Locate the cell with the specified text and output its (X, Y) center coordinate. 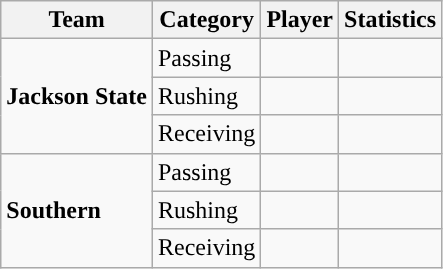
Team (77, 20)
Category (206, 20)
Southern (77, 210)
Statistics (390, 20)
Jackson State (77, 96)
Player (300, 20)
